Identify which cell holds the provided text, then report its (x, y) central coordinate. 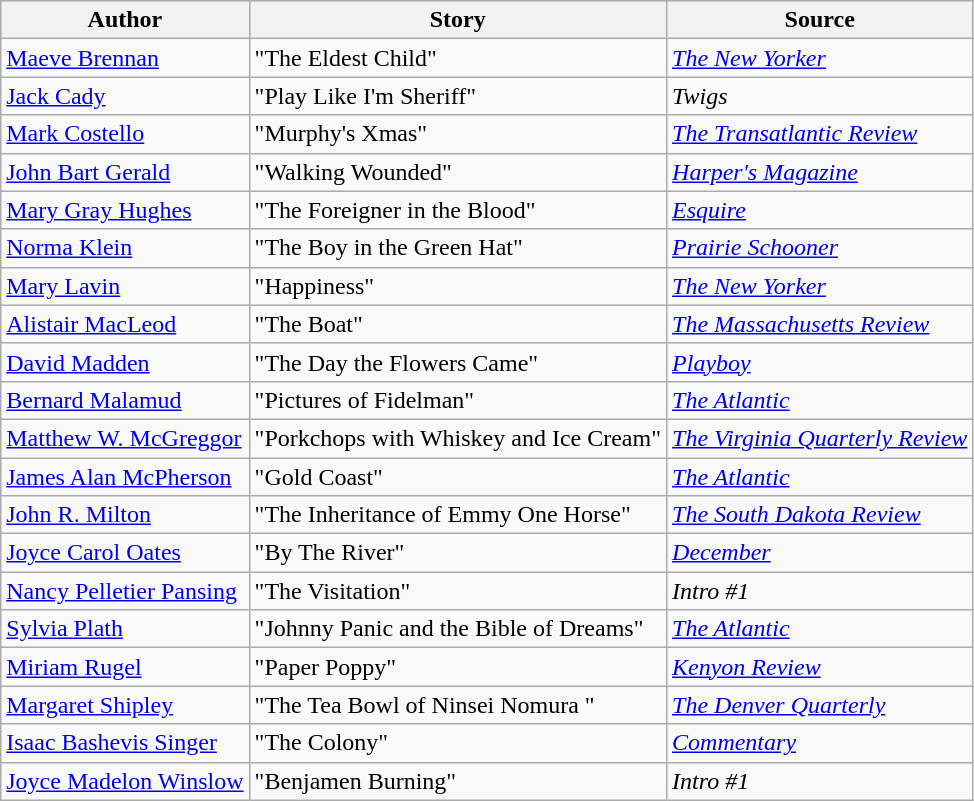
Mark Costello (125, 134)
Joyce Madelon Winslow (125, 781)
The Virginia Quarterly Review (820, 438)
Harper's Magazine (820, 172)
Source (820, 20)
"By The River" (458, 553)
John R. Milton (125, 515)
The Transatlantic Review (820, 134)
Playboy (820, 362)
"Pictures of Fidelman" (458, 400)
"The Day the Flowers Came" (458, 362)
The Denver Quarterly (820, 705)
Jack Cady (125, 96)
Maeve Brennan (125, 58)
Alistair MacLeod (125, 324)
Miriam Rugel (125, 667)
Mary Lavin (125, 286)
Joyce Carol Oates (125, 553)
"Walking Wounded" (458, 172)
"The Foreigner in the Blood" (458, 210)
"Murphy's Xmas" (458, 134)
James Alan McPherson (125, 477)
Norma Klein (125, 248)
"Happiness" (458, 286)
Sylvia Plath (125, 629)
"Johnny Panic and the Bible of Dreams" (458, 629)
Mary Gray Hughes (125, 210)
"Paper Poppy" (458, 667)
David Madden (125, 362)
"The Tea Bowl of Ninsei Nomura " (458, 705)
"The Visitation" (458, 591)
Isaac Bashevis Singer (125, 743)
Bernard Malamud (125, 400)
The South Dakota Review (820, 515)
Story (458, 20)
The Massachusetts Review (820, 324)
"The Inheritance of Emmy One Horse" (458, 515)
"The Colony" (458, 743)
Esquire (820, 210)
Matthew W. McGreggor (125, 438)
"The Boy in the Green Hat" (458, 248)
Commentary (820, 743)
"The Boat" (458, 324)
"Porkchops with Whiskey and Ice Cream" (458, 438)
December (820, 553)
Kenyon Review (820, 667)
"Play Like I'm Sheriff" (458, 96)
"Benjamen Burning" (458, 781)
"The Eldest Child" (458, 58)
Author (125, 20)
"Gold Coast" (458, 477)
Twigs (820, 96)
Prairie Schooner (820, 248)
Margaret Shipley (125, 705)
Nancy Pelletier Pansing (125, 591)
John Bart Gerald (125, 172)
